Locate the cell with the specified text and output its (x, y) center coordinate. 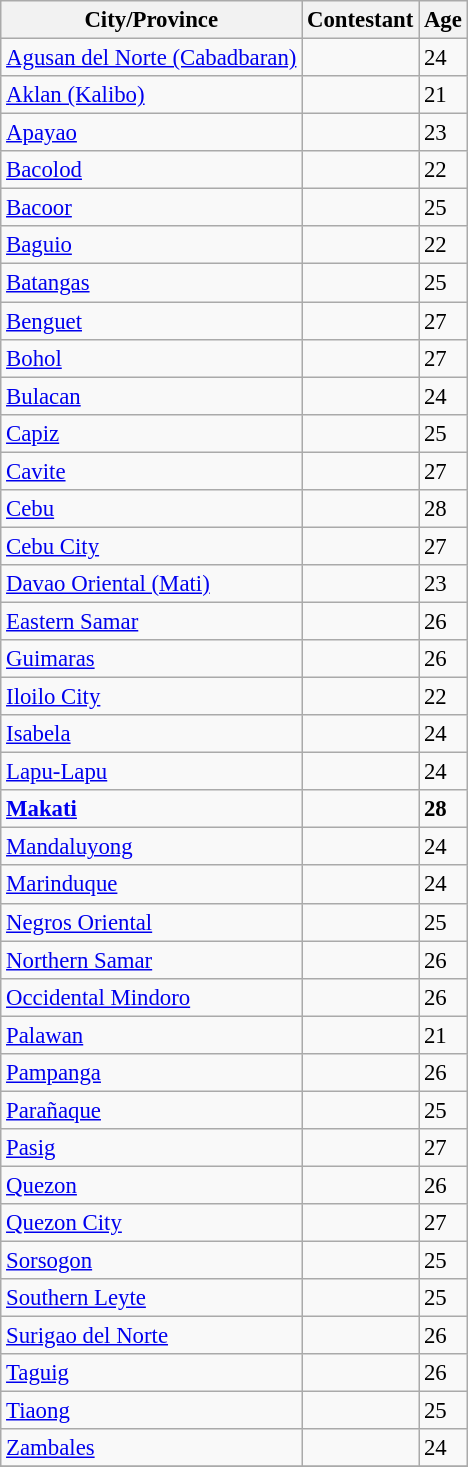
Pampanga (152, 1073)
Occidental Mindoro (152, 997)
Sorsogon (152, 1261)
Eastern Samar (152, 621)
Apayao (152, 133)
Cebu City (152, 546)
Cebu (152, 509)
Palawan (152, 1035)
Davao Oriental (Mati) (152, 584)
Parañaque (152, 1110)
Pasig (152, 1148)
Cavite (152, 471)
Taguig (152, 1373)
Tiaong (152, 1411)
Capiz (152, 433)
Surigao del Norte (152, 1336)
Age (444, 20)
Aklan (Kalibo) (152, 95)
Quezon (152, 1185)
Makati (152, 809)
Mandaluyong (152, 847)
City/Province (152, 20)
Bacolod (152, 170)
Batangas (152, 283)
Bacoor (152, 208)
Northern Samar (152, 960)
Baguio (152, 245)
Iloilo City (152, 697)
Benguet (152, 321)
Lapu-Lapu (152, 772)
Isabela (152, 734)
Agusan del Norte (Cabadbaran) (152, 58)
Contestant (360, 20)
Marinduque (152, 885)
Bohol (152, 358)
Negros Oriental (152, 922)
Bulacan (152, 396)
Southern Leyte (152, 1298)
Quezon City (152, 1223)
Guimaras (152, 659)
